Capture the cell that displays the provided text and extract its (X, Y) central coordinate. 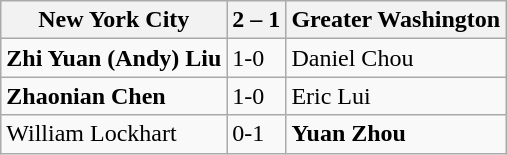
Zhi Yuan (Andy) Liu (114, 58)
0-1 (256, 134)
Yuan Zhou (396, 134)
Eric Lui (396, 96)
Zhaonian Chen (114, 96)
2 – 1 (256, 20)
Daniel Chou (396, 58)
Greater Washington (396, 20)
William Lockhart (114, 134)
New York City (114, 20)
